Provide the [x, y] coordinate of the cell's center where the given text is located.  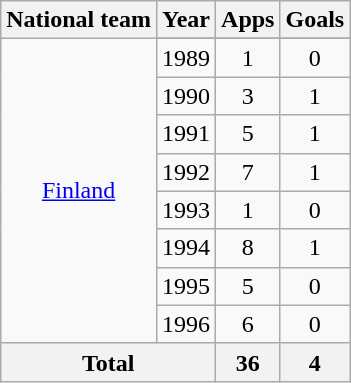
Total [108, 362]
6 [248, 324]
Apps [248, 20]
1993 [186, 210]
Goals [315, 20]
1994 [186, 248]
36 [248, 362]
1992 [186, 172]
1996 [186, 324]
1991 [186, 134]
1995 [186, 286]
4 [315, 362]
Year [186, 20]
3 [248, 96]
7 [248, 172]
1990 [186, 96]
8 [248, 248]
Finland [79, 191]
1989 [186, 58]
National team [79, 20]
